Identify which cell holds the provided text, then report its [x, y] central coordinate. 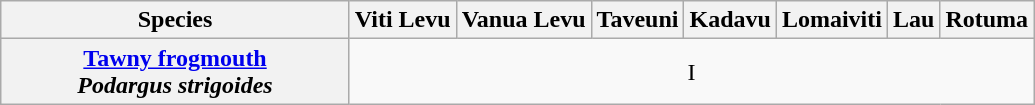
Species [176, 20]
Viti Levu [402, 20]
I [691, 72]
Lomaiviti [832, 20]
Tawny frogmouthPodargus strigoides [176, 72]
Kadavu [730, 20]
Vanua Levu [524, 20]
Rotuma [987, 20]
Lau [913, 20]
Taveuni [638, 20]
